Identify which cell holds the provided text, then report its [x, y] central coordinate. 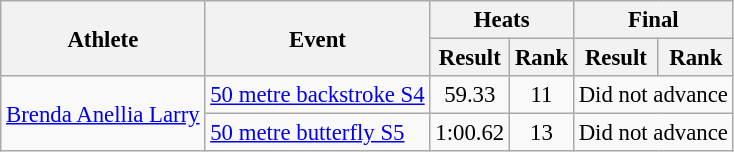
Athlete [103, 38]
1:00.62 [470, 133]
11 [542, 95]
13 [542, 133]
Brenda Anellia Larry [103, 114]
50 metre backstroke S4 [318, 95]
50 metre butterfly S5 [318, 133]
Final [653, 20]
Event [318, 38]
59.33 [470, 95]
Heats [502, 20]
